Identify which cell holds the provided text, then report its [x, y] central coordinate. 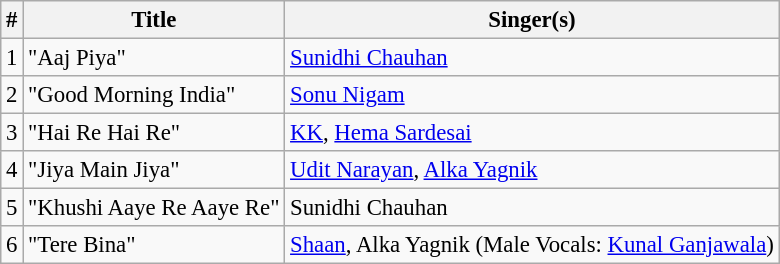
KK, Hema Sardesai [532, 133]
"Jiya Main Jiya" [154, 170]
Sonu Nigam [532, 95]
Title [154, 20]
3 [12, 133]
"Aaj Piya" [154, 58]
"Khushi Aaye Re Aaye Re" [154, 208]
Shaan, Alka Yagnik (Male Vocals: Kunal Ganjawala) [532, 245]
1 [12, 58]
# [12, 20]
"Good Morning India" [154, 95]
Udit Narayan, Alka Yagnik [532, 170]
4 [12, 170]
"Hai Re Hai Re" [154, 133]
Singer(s) [532, 20]
6 [12, 245]
"Tere Bina" [154, 245]
5 [12, 208]
2 [12, 95]
